Scan for the cell matching the given text and deliver its (X, Y) coordinate at center. 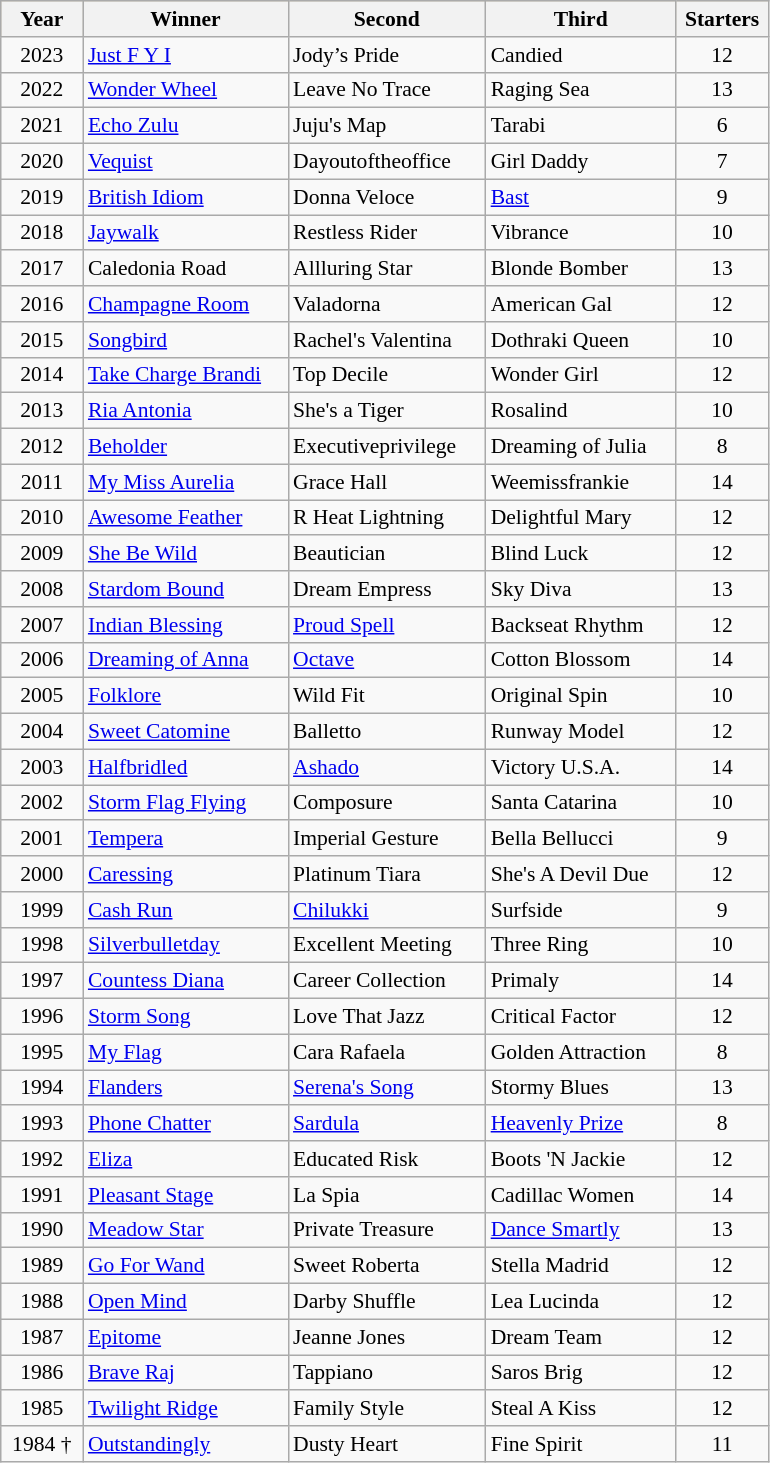
Stella Madrid (581, 1266)
Vequist (186, 162)
Runway Model (581, 732)
2020 (42, 162)
Go For Wand (186, 1266)
Sweet Catomine (186, 732)
Vibrance (581, 233)
Delightful Mary (581, 518)
Bast (581, 197)
Tappiano (387, 1373)
11 (722, 1444)
Santa Catarina (581, 803)
1986 (42, 1373)
Dusty Heart (387, 1444)
Cotton Blossom (581, 660)
7 (722, 162)
Countess Diana (186, 981)
1995 (42, 1052)
2016 (42, 304)
Career Collection (387, 981)
1994 (42, 1088)
2014 (42, 375)
Sky Diva (581, 589)
Starters (722, 19)
Sweet Roberta (387, 1266)
Jeanne Jones (387, 1337)
2017 (42, 269)
1987 (42, 1337)
Beautician (387, 554)
Private Treasure (387, 1230)
2003 (42, 767)
2006 (42, 660)
Candied (581, 55)
Heavenly Prize (581, 1124)
Tarabi (581, 126)
Dothraki Queen (581, 340)
Tempera (186, 839)
Proud Spell (387, 625)
2019 (42, 197)
2010 (42, 518)
Rachel's Valentina (387, 340)
Pleasant Stage (186, 1195)
Boots 'N Jackie (581, 1159)
Dreaming of Julia (581, 447)
Dance Smartly (581, 1230)
1990 (42, 1230)
Blonde Bomber (581, 269)
Caressing (186, 874)
Serena's Song (387, 1088)
Sardula (387, 1124)
Ashado (387, 767)
Third (581, 19)
Open Mind (186, 1302)
Backseat Rhythm (581, 625)
2023 (42, 55)
Bella Bellucci (581, 839)
Take Charge Brandi (186, 375)
British Idiom (186, 197)
2012 (42, 447)
Echo Zulu (186, 126)
Dream Team (581, 1337)
La Spia (387, 1195)
2022 (42, 90)
2009 (42, 554)
Epitome (186, 1337)
1996 (42, 1017)
Executiveprivilege (387, 447)
2000 (42, 874)
Juju's Map (387, 126)
2013 (42, 411)
Cara Rafaela (387, 1052)
2005 (42, 696)
Ria Antonia (186, 411)
Awesome Feather (186, 518)
Restless Rider (387, 233)
Jaywalk (186, 233)
2015 (42, 340)
Silverbulletday (186, 945)
She's A Devil Due (581, 874)
My Flag (186, 1052)
Indian Blessing (186, 625)
2018 (42, 233)
Blind Luck (581, 554)
Top Decile (387, 375)
Dayoutoftheoffice (387, 162)
Wonder Wheel (186, 90)
Champagne Room (186, 304)
Twilight Ridge (186, 1409)
1998 (42, 945)
Storm Flag Flying (186, 803)
Flanders (186, 1088)
Lea Lucinda (581, 1302)
2007 (42, 625)
Weemissfrankie (581, 482)
Wonder Girl (581, 375)
1984 † (42, 1444)
Second (387, 19)
2008 (42, 589)
2001 (42, 839)
Brave Raj (186, 1373)
Eliza (186, 1159)
Outstandingly (186, 1444)
Meadow Star (186, 1230)
Critical Factor (581, 1017)
Excellent Meeting (387, 945)
2002 (42, 803)
American Gal (581, 304)
Original Spin (581, 696)
Chilukki (387, 910)
Folklore (186, 696)
Darby Shuffle (387, 1302)
Platinum Tiara (387, 874)
Girl Daddy (581, 162)
Raging Sea (581, 90)
My Miss Aurelia (186, 482)
Rosalind (581, 411)
1999 (42, 910)
Family Style (387, 1409)
Jody’s Pride (387, 55)
Dream Empress (387, 589)
1992 (42, 1159)
Stardom Bound (186, 589)
Saros Brig (581, 1373)
Valadorna (387, 304)
Victory U.S.A. (581, 767)
Storm Song (186, 1017)
Grace Hall (387, 482)
Caledonia Road (186, 269)
Wild Fit (387, 696)
2021 (42, 126)
Dreaming of Anna (186, 660)
Fine Spirit (581, 1444)
1991 (42, 1195)
Steal A Kiss (581, 1409)
Stormy Blues (581, 1088)
Year (42, 19)
She Be Wild (186, 554)
Cash Run (186, 910)
Just F Y I (186, 55)
2004 (42, 732)
6 (722, 126)
2011 (42, 482)
Educated Risk (387, 1159)
1985 (42, 1409)
1988 (42, 1302)
She's a Tiger (387, 411)
Winner (186, 19)
Imperial Gesture (387, 839)
Balletto (387, 732)
Love That Jazz (387, 1017)
Three Ring (581, 945)
1997 (42, 981)
Allluring Star (387, 269)
Phone Chatter (186, 1124)
1993 (42, 1124)
Beholder (186, 447)
Cadillac Women (581, 1195)
Halfbridled (186, 767)
Leave No Trace (387, 90)
Golden Attraction (581, 1052)
Songbird (186, 340)
1989 (42, 1266)
R Heat Lightning (387, 518)
Octave (387, 660)
Primaly (581, 981)
Surfside (581, 910)
Donna Veloce (387, 197)
Composure (387, 803)
